Scan for the cell matching the given text and deliver its [X, Y] coordinate at center. 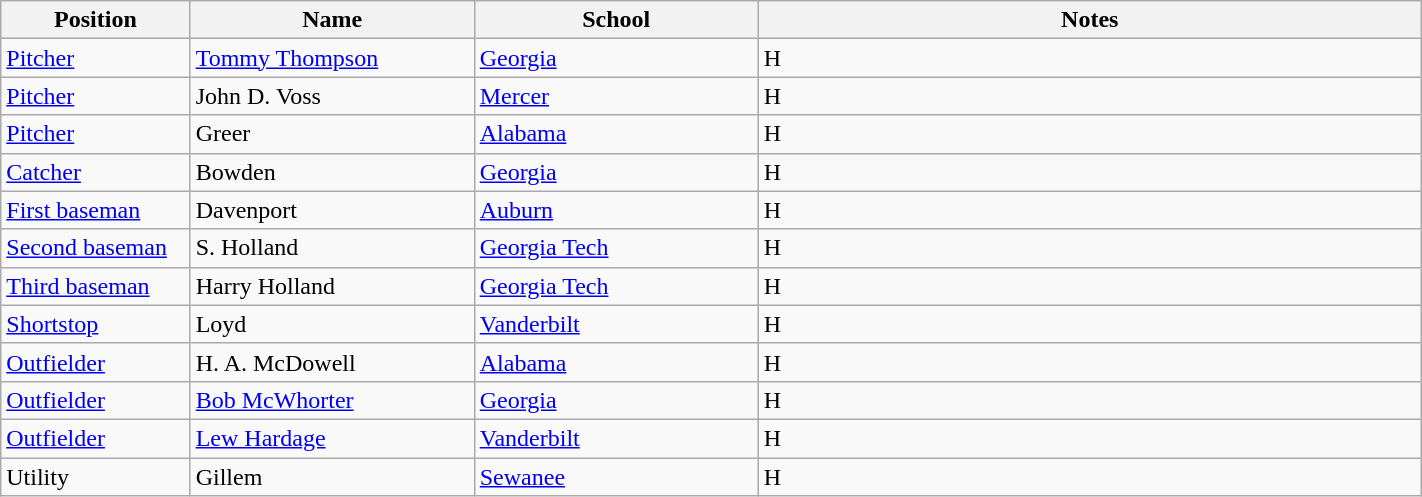
Sewanee [616, 477]
School [616, 20]
Notes [1090, 20]
Utility [96, 477]
First baseman [96, 210]
Third baseman [96, 286]
Position [96, 20]
Lew Hardage [332, 438]
Mercer [616, 96]
S. Holland [332, 248]
Catcher [96, 172]
Name [332, 20]
John D. Voss [332, 96]
Gillem [332, 477]
Second baseman [96, 248]
Harry Holland [332, 286]
H. A. McDowell [332, 362]
Tommy Thompson [332, 58]
Bowden [332, 172]
Shortstop [96, 324]
Loyd [332, 324]
Bob McWhorter [332, 400]
Greer [332, 134]
Auburn [616, 210]
Davenport [332, 210]
